Locate the cell with the specified text and output its [X, Y] center coordinate. 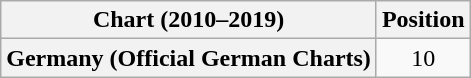
Position [423, 20]
Germany (Official German Charts) [189, 58]
10 [423, 58]
Chart (2010–2019) [189, 20]
